Detect which cell encompasses the target text, then output its [X, Y] center coordinate. 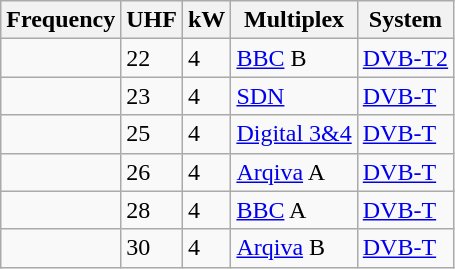
SDN [294, 96]
kW [206, 20]
25 [152, 134]
Arqiva B [294, 248]
23 [152, 96]
28 [152, 210]
DVB-T2 [405, 58]
System [405, 20]
22 [152, 58]
Multiplex [294, 20]
Digital 3&4 [294, 134]
BBC A [294, 210]
Frequency [61, 20]
26 [152, 172]
30 [152, 248]
Arqiva A [294, 172]
UHF [152, 20]
BBC B [294, 58]
